Pinpoint the cell where the given text exists, returning its [X, Y] midpoint coordinate. 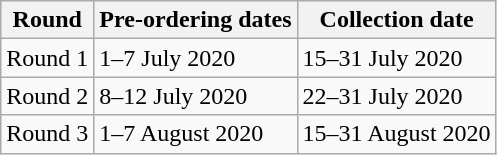
22–31 July 2020 [396, 96]
Round 1 [48, 58]
8–12 July 2020 [196, 96]
1–7 July 2020 [196, 58]
15–31 August 2020 [396, 134]
Round 3 [48, 134]
Round 2 [48, 96]
1–7 August 2020 [196, 134]
Collection date [396, 20]
15–31 July 2020 [396, 58]
Pre-ordering dates [196, 20]
Round [48, 20]
